Determine the (x, y) coordinate at the center of the cell enclosing the given text.  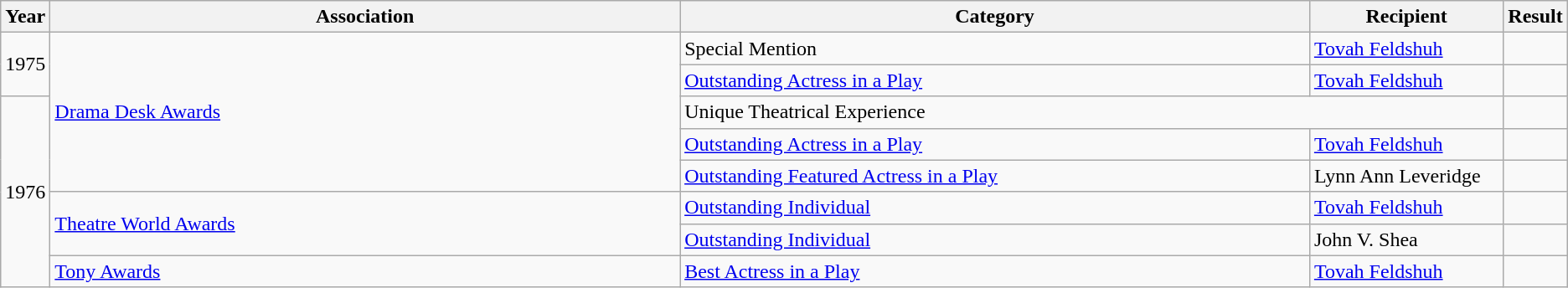
1975 (25, 64)
Outstanding Featured Actress in a Play (995, 176)
Year (25, 17)
Recipient (1406, 17)
Association (365, 17)
Special Mention (995, 49)
1976 (25, 192)
John V. Shea (1406, 239)
Theatre World Awards (365, 224)
Unique Theatrical Experience (1092, 112)
Drama Desk Awards (365, 112)
Category (995, 17)
Best Actress in a Play (995, 271)
Tony Awards (365, 271)
Result (1535, 17)
Lynn Ann Leveridge (1406, 176)
